Extract the (x, y) coordinate from the center of the cell holding the provided text.  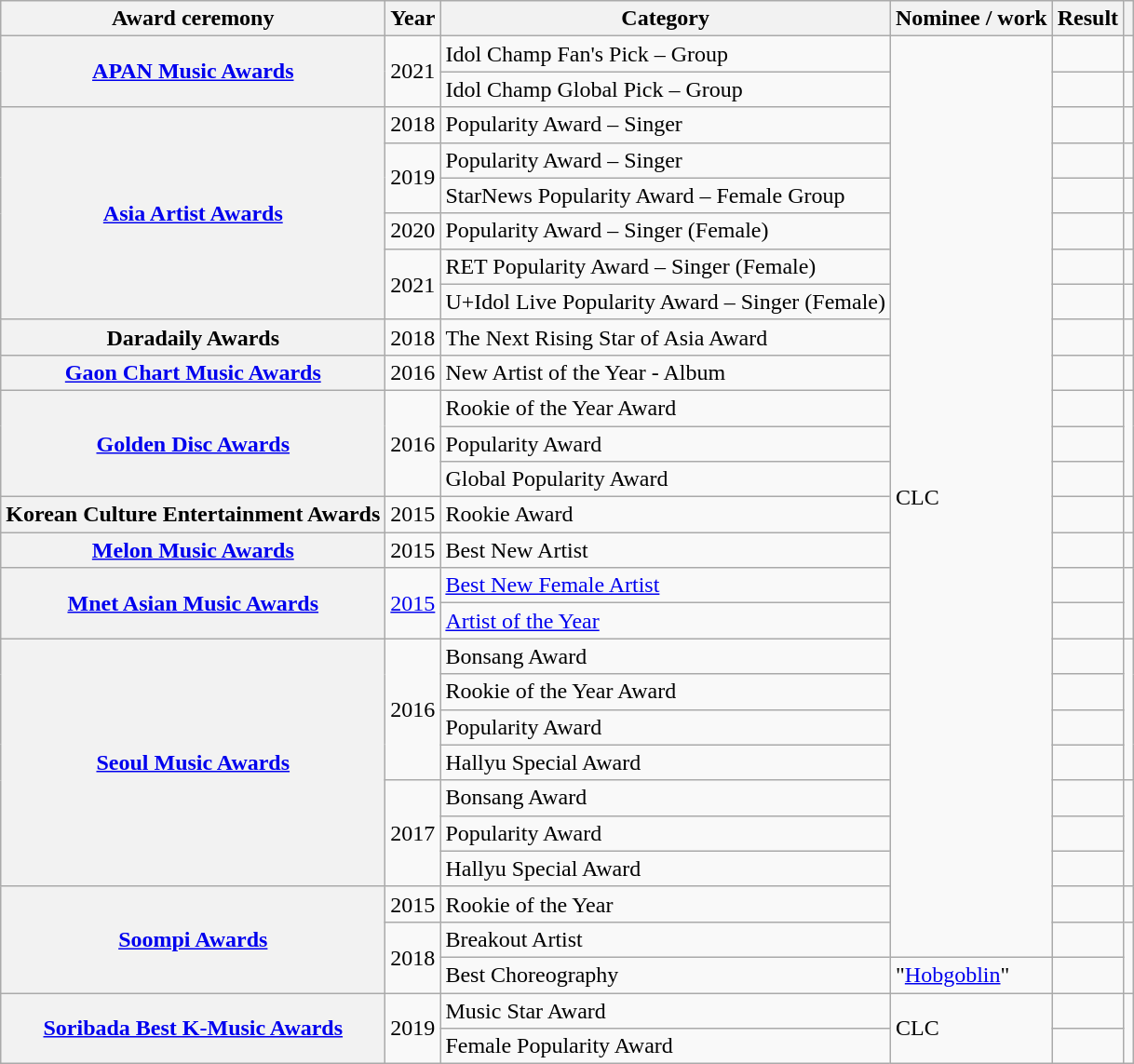
Result (1087, 19)
Asia Artist Awards (194, 213)
The Next Rising Star of Asia Award (666, 337)
Soompi Awards (194, 939)
Rookie Award (666, 515)
Gaon Chart Music Awards (194, 372)
Daradaily Awards (194, 337)
Award ceremony (194, 19)
2017 (413, 833)
"Hobgoblin" (972, 975)
Global Popularity Award (666, 479)
Golden Disc Awards (194, 443)
Best New Female Artist (666, 586)
Korean Culture Entertainment Awards (194, 515)
Artist of the Year (666, 621)
Idol Champ Fan's Pick – Group (666, 54)
Year (413, 19)
Soribada Best K-Music Awards (194, 1028)
Seoul Music Awards (194, 762)
RET Popularity Award – Singer (Female) (666, 266)
Category (666, 19)
Best New Artist (666, 550)
Rookie of the Year (666, 904)
Music Star Award (666, 1010)
Popularity Award – Singer (Female) (666, 231)
Best Choreography (666, 975)
Nominee / work (972, 19)
APAN Music Awards (194, 72)
Breakout Artist (666, 939)
Mnet Asian Music Awards (194, 603)
U+Idol Live Popularity Award – Singer (Female) (666, 302)
2020 (413, 231)
Female Popularity Award (666, 1046)
New Artist of the Year - Album (666, 372)
StarNews Popularity Award – Female Group (666, 195)
Idol Champ Global Pick – Group (666, 89)
Melon Music Awards (194, 550)
